For the text-containing cell, return its midpoint in (x, y) coordinate format. 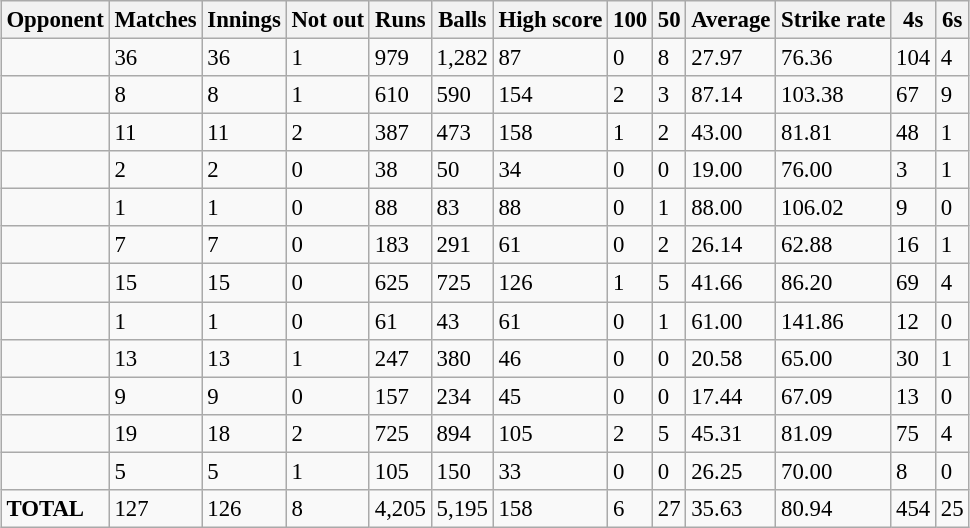
6s (952, 20)
30 (914, 358)
234 (462, 396)
75 (914, 433)
25 (952, 508)
43 (462, 321)
Average (731, 20)
17.44 (731, 396)
Opponent (55, 20)
81.09 (834, 433)
45.31 (731, 433)
4,205 (400, 508)
33 (550, 471)
454 (914, 508)
387 (400, 133)
979 (400, 57)
86.20 (834, 283)
625 (400, 283)
67.09 (834, 396)
4s (914, 20)
380 (462, 358)
19 (156, 433)
Innings (244, 20)
Matches (156, 20)
26.14 (731, 245)
127 (156, 508)
87 (550, 57)
291 (462, 245)
46 (550, 358)
80.94 (834, 508)
Strike rate (834, 20)
154 (550, 95)
62.88 (834, 245)
88.00 (731, 208)
104 (914, 57)
38 (400, 170)
Runs (400, 20)
106.02 (834, 208)
70.00 (834, 471)
45 (550, 396)
103.38 (834, 95)
12 (914, 321)
16 (914, 245)
76.36 (834, 57)
19.00 (731, 170)
34 (550, 170)
20.58 (731, 358)
67 (914, 95)
26.25 (731, 471)
76.00 (834, 170)
610 (400, 95)
157 (400, 396)
Balls (462, 20)
41.66 (731, 283)
6 (630, 508)
18 (244, 433)
35.63 (731, 508)
87.14 (731, 95)
27 (670, 508)
83 (462, 208)
247 (400, 358)
43.00 (731, 133)
150 (462, 471)
894 (462, 433)
183 (400, 245)
61.00 (731, 321)
TOTAL (55, 508)
1,282 (462, 57)
65.00 (834, 358)
Not out (328, 20)
48 (914, 133)
100 (630, 20)
High score (550, 20)
69 (914, 283)
5,195 (462, 508)
81.81 (834, 133)
27.97 (731, 57)
473 (462, 133)
141.86 (834, 321)
590 (462, 95)
